Extract the [X, Y] coordinate from the center of the cell holding the provided text.  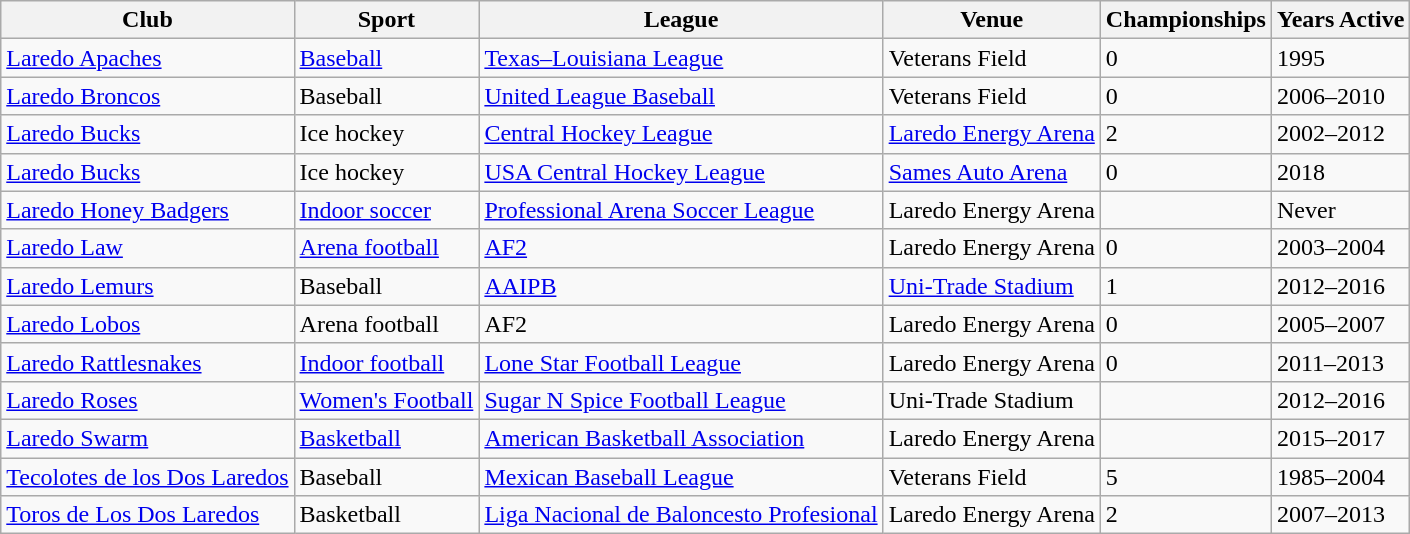
Laredo Lobos [148, 324]
2006–2010 [1340, 96]
Laredo Rattlesnakes [148, 362]
Indoor football [386, 362]
Years Active [1340, 20]
Championships [1186, 20]
Laredo Law [148, 248]
Laredo Broncos [148, 96]
Laredo Roses [148, 400]
Professional Arena Soccer League [681, 210]
Laredo Swarm [148, 438]
Laredo Lemurs [148, 286]
Venue [992, 20]
2015–2017 [1340, 438]
Club [148, 20]
Never [1340, 210]
Texas–Louisiana League [681, 58]
Sport [386, 20]
Sugar N Spice Football League [681, 400]
1985–2004 [1340, 477]
Laredo Honey Badgers [148, 210]
Laredo Apaches [148, 58]
League [681, 20]
2002–2012 [1340, 134]
Indoor soccer [386, 210]
American Basketball Association [681, 438]
2003–2004 [1340, 248]
2011–2013 [1340, 362]
2005–2007 [1340, 324]
Toros de Los Dos Laredos [148, 515]
Lone Star Football League [681, 362]
Central Hockey League [681, 134]
1 [1186, 286]
AAIPB [681, 286]
2018 [1340, 172]
2007–2013 [1340, 515]
Tecolotes de los Dos Laredos [148, 477]
USA Central Hockey League [681, 172]
United League Baseball [681, 96]
Mexican Baseball League [681, 477]
Women's Football [386, 400]
Sames Auto Arena [992, 172]
1995 [1340, 58]
5 [1186, 477]
Liga Nacional de Baloncesto Profesional [681, 515]
